Output the [x, y] coordinate of the center of the cell containing the given text.  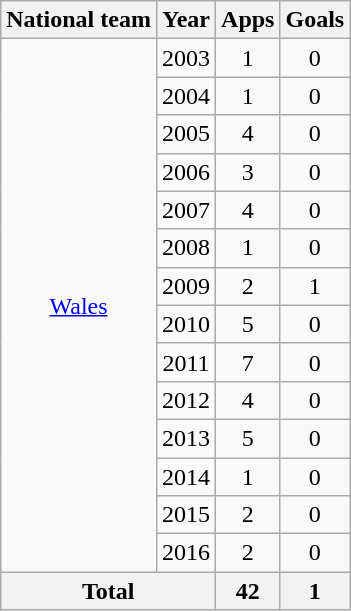
Apps [248, 20]
42 [248, 591]
2003 [186, 58]
2007 [186, 210]
2016 [186, 553]
2011 [186, 362]
2008 [186, 248]
National team [79, 20]
2005 [186, 134]
2013 [186, 438]
2010 [186, 324]
Wales [79, 306]
2004 [186, 96]
7 [248, 362]
2009 [186, 286]
Total [108, 591]
2015 [186, 515]
2006 [186, 172]
3 [248, 172]
2014 [186, 477]
2012 [186, 400]
Year [186, 20]
Goals [315, 20]
